Search for the cell housing the specified text and yield its [X, Y] center coordinate. 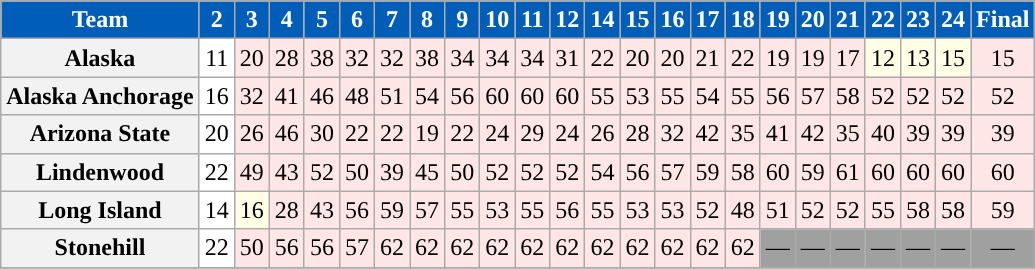
18 [742, 20]
6 [356, 20]
Alaska [100, 58]
5 [322, 20]
3 [252, 20]
Arizona State [100, 134]
7 [392, 20]
Stonehill [100, 248]
Lindenwood [100, 172]
61 [848, 172]
2 [216, 20]
23 [918, 20]
30 [322, 134]
Team [100, 20]
8 [428, 20]
40 [882, 134]
31 [568, 58]
49 [252, 172]
13 [918, 58]
Alaska Anchorage [100, 96]
Final [1003, 20]
9 [462, 20]
29 [532, 134]
Long Island [100, 210]
4 [286, 20]
45 [428, 172]
10 [498, 20]
